Determine the (x, y) coordinate at the center of the cell enclosing the given text.  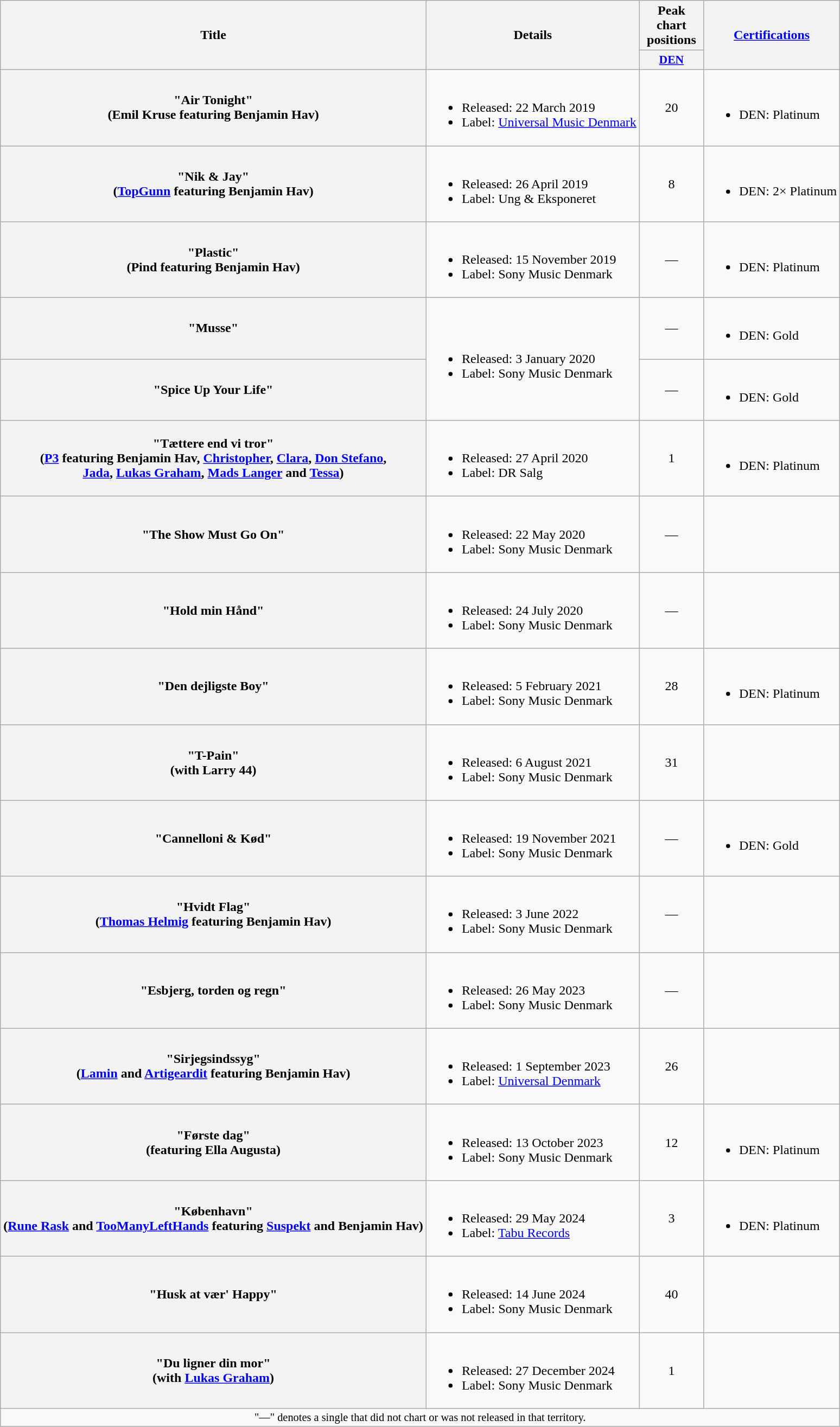
28 (671, 686)
12 (671, 1142)
"The Show Must Go On" (214, 534)
Title (214, 35)
Released: 13 October 2023Label: Sony Music Denmark (533, 1142)
"Du ligner din mor"(with Lukas Graham) (214, 1371)
40 (671, 1294)
20 (671, 107)
DEN: 2× Platinum (772, 183)
Released: 27 April 2020Label: DR Salg (533, 458)
DEN (671, 60)
"Den dejligste Boy" (214, 686)
"Tættere end vi tror"(P3 featuring Benjamin Hav, Christopher, Clara, Don Stefano, Jada, Lukas Graham, Mads Langer and Tessa) (214, 458)
Released: 27 December 2024Label: Sony Music Denmark (533, 1371)
"Første dag"(featuring Ella Augusta) (214, 1142)
"Spice Up Your Life" (214, 390)
26 (671, 1066)
"Hvidt Flag"(Thomas Helmig featuring Benjamin Hav) (214, 914)
"Air Tonight"(Emil Kruse featuring Benjamin Hav) (214, 107)
Released: 1 September 2023Label: Universal Denmark (533, 1066)
"København"(Rune Rask and TooManyLeftHands featuring Suspekt and Benjamin Hav) (214, 1218)
"Sirjegsindssyg"(Lamin and Artigeardit featuring Benjamin Hav) (214, 1066)
31 (671, 762)
Released: 22 May 2020Label: Sony Music Denmark (533, 534)
Released: 5 February 2021Label: Sony Music Denmark (533, 686)
"Hold min Hånd" (214, 610)
3 (671, 1218)
Released: 19 November 2021Label: Sony Music Denmark (533, 838)
Details (533, 35)
Released: 6 August 2021Label: Sony Music Denmark (533, 762)
"—" denotes a single that did not chart or was not released in that territory. (420, 1418)
Released: 14 June 2024Label: Sony Music Denmark (533, 1294)
8 (671, 183)
"Musse" (214, 329)
Released: 15 November 2019Label: Sony Music Denmark (533, 260)
"Plastic"(Pind featuring Benjamin Hav) (214, 260)
Released: 3 June 2022Label: Sony Music Denmark (533, 914)
Released: 24 July 2020Label: Sony Music Denmark (533, 610)
"Esbjerg, torden og regn" (214, 990)
Released: 22 March 2019Label: Universal Music Denmark (533, 107)
Released: 26 April 2019Label: Ung & Eksponeret (533, 183)
Released: 29 May 2024Label: Tabu Records (533, 1218)
Peak chart positions (671, 26)
Certifications (772, 35)
Released: 3 January 2020Label: Sony Music Denmark (533, 359)
"T-Pain"(with Larry 44) (214, 762)
"Cannelloni & Kød" (214, 838)
"Nik & Jay"(TopGunn featuring Benjamin Hav) (214, 183)
"Husk at vær' Happy" (214, 1294)
Released: 26 May 2023Label: Sony Music Denmark (533, 990)
